Search for the cell housing the specified text and yield its [x, y] center coordinate. 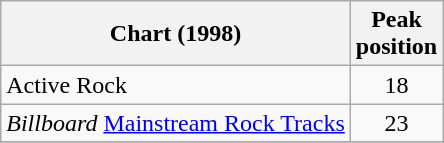
23 [396, 123]
Chart (1998) [176, 34]
Active Rock [176, 85]
Billboard Mainstream Rock Tracks [176, 123]
Peakposition [396, 34]
18 [396, 85]
